Locate the cell with the specified text and output its (X, Y) center coordinate. 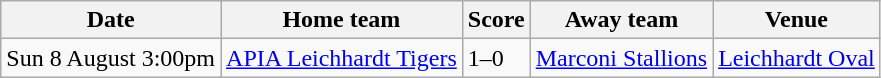
Date (111, 20)
Away team (621, 20)
Sun 8 August 3:00pm (111, 58)
Leichhardt Oval (797, 58)
1–0 (496, 58)
Home team (342, 20)
Score (496, 20)
APIA Leichhardt Tigers (342, 58)
Marconi Stallions (621, 58)
Venue (797, 20)
